Output the [X, Y] coordinate of the center of the cell containing the given text.  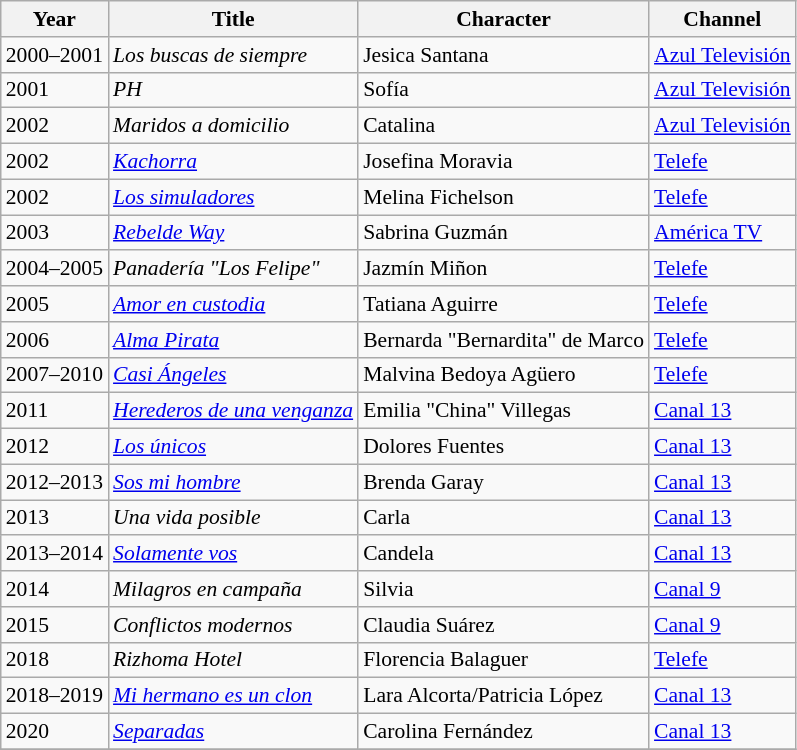
Alma Pirata [233, 340]
PH [233, 90]
Sabrina Guzmán [504, 233]
2020 [54, 732]
Catalina [504, 126]
Mi hermano es un clon [233, 696]
Character [504, 19]
2004–2005 [54, 269]
2014 [54, 589]
Conflictos modernos [233, 625]
2000–2001 [54, 55]
Kachorra [233, 162]
Amor en custodia [233, 304]
Casi Ángeles [233, 375]
2007–2010 [54, 375]
2018 [54, 660]
2018–2019 [54, 696]
Rizhoma Hotel [233, 660]
2003 [54, 233]
2001 [54, 90]
Sos mi hombre [233, 482]
Bernarda "Bernardita" de Marco [504, 340]
2012–2013 [54, 482]
2012 [54, 447]
2006 [54, 340]
Dolores Fuentes [504, 447]
Emilia "China" Villegas [504, 411]
2011 [54, 411]
Title [233, 19]
Sofía [504, 90]
Panadería "Los Felipe" [233, 269]
Los buscas de siempre [233, 55]
Carla [504, 518]
Milagros en campaña [233, 589]
2013–2014 [54, 554]
Josefina Moravia [504, 162]
Malvina Bedoya Agüero [504, 375]
Brenda Garay [504, 482]
Maridos a domicilio [233, 126]
Los simuladores [233, 197]
Florencia Balaguer [504, 660]
2015 [54, 625]
Melina Fichelson [504, 197]
Lara Alcorta/Patricia López [504, 696]
América TV [722, 233]
Solamente vos [233, 554]
Separadas [233, 732]
Tatiana Aguirre [504, 304]
Year [54, 19]
Carolina Fernández [504, 732]
Claudia Suárez [504, 625]
Channel [722, 19]
Jesica Santana [504, 55]
Una vida posible [233, 518]
Rebelde Way [233, 233]
Jazmín Miñon [504, 269]
Candela [504, 554]
Los únicos [233, 447]
2013 [54, 518]
2005 [54, 304]
Silvia [504, 589]
Herederos de una venganza [233, 411]
